Return the (x, y) coordinate for the center point of the cell that contains the specified text.  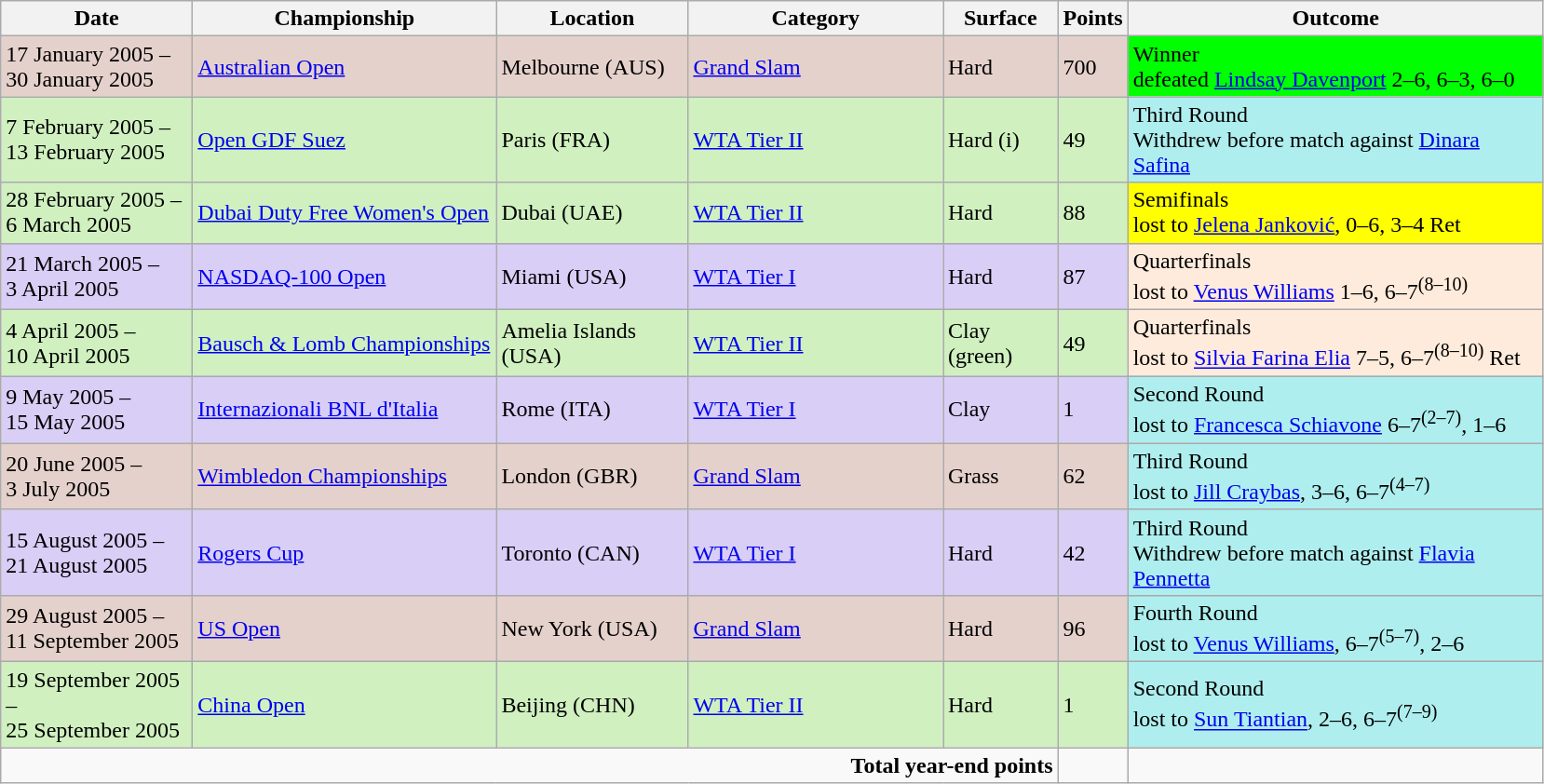
28 February 2005 –6 March 2005 (97, 212)
62 (1093, 477)
Championship (345, 19)
Date (97, 19)
20 June 2005 –3 July 2005 (97, 477)
Third Round Withdrew before match against Flavia Pennetta (1335, 552)
Rogers Cup (345, 552)
Amelia Islands (USA) (592, 344)
Miami (USA) (592, 277)
42 (1093, 552)
19 September 2005 –25 September 2005 (97, 705)
Dubai Duty Free Women's Open (345, 212)
87 (1093, 277)
Internazionali BNL d'Italia (345, 410)
Melbourne (AUS) (592, 67)
Third Round lost to Jill Craybas, 3–6, 6–7(4–7) (1335, 477)
17 January 2005 –30 January 2005 (97, 67)
7 February 2005 –13 February 2005 (97, 140)
4 April 2005 –10 April 2005 (97, 344)
Hard (i) (1000, 140)
China Open (345, 705)
Rome (ITA) (592, 410)
New York (USA) (592, 629)
US Open (345, 629)
Surface (1000, 19)
Quarterfinals lost to Silvia Farina Elia 7–5, 6–7(8–10) Ret (1335, 344)
Location (592, 19)
700 (1093, 67)
Quarterfinals lost to Venus Williams 1–6, 6–7(8–10) (1335, 277)
Australian Open (345, 67)
Clay (1000, 410)
Second Round lost to Francesca Schiavone 6–7(2–7), 1–6 (1335, 410)
Beijing (CHN) (592, 705)
Bausch & Lomb Championships (345, 344)
Points (1093, 19)
Category (816, 19)
Winner defeated Lindsay Davenport 2–6, 6–3, 6–0 (1335, 67)
London (GBR) (592, 477)
Semifinals lost to Jelena Janković, 0–6, 3–4 Ret (1335, 212)
Grass (1000, 477)
Dubai (UAE) (592, 212)
Outcome (1335, 19)
Paris (FRA) (592, 140)
Clay (green) (1000, 344)
Open GDF Suez (345, 140)
15 August 2005 –21 August 2005 (97, 552)
21 March 2005 –3 April 2005 (97, 277)
Second Round lost to Sun Tiantian, 2–6, 6–7(7–9) (1335, 705)
88 (1093, 212)
Fourth Round lost to Venus Williams, 6–7(5–7), 2–6 (1335, 629)
Third Round Withdrew before match against Dinara Safina (1335, 140)
Total year-end points (529, 765)
96 (1093, 629)
Wimbledon Championships (345, 477)
9 May 2005 –15 May 2005 (97, 410)
NASDAQ-100 Open (345, 277)
29 August 2005 –11 September 2005 (97, 629)
Toronto (CAN) (592, 552)
